Capture the cell that displays the provided text and extract its [X, Y] central coordinate. 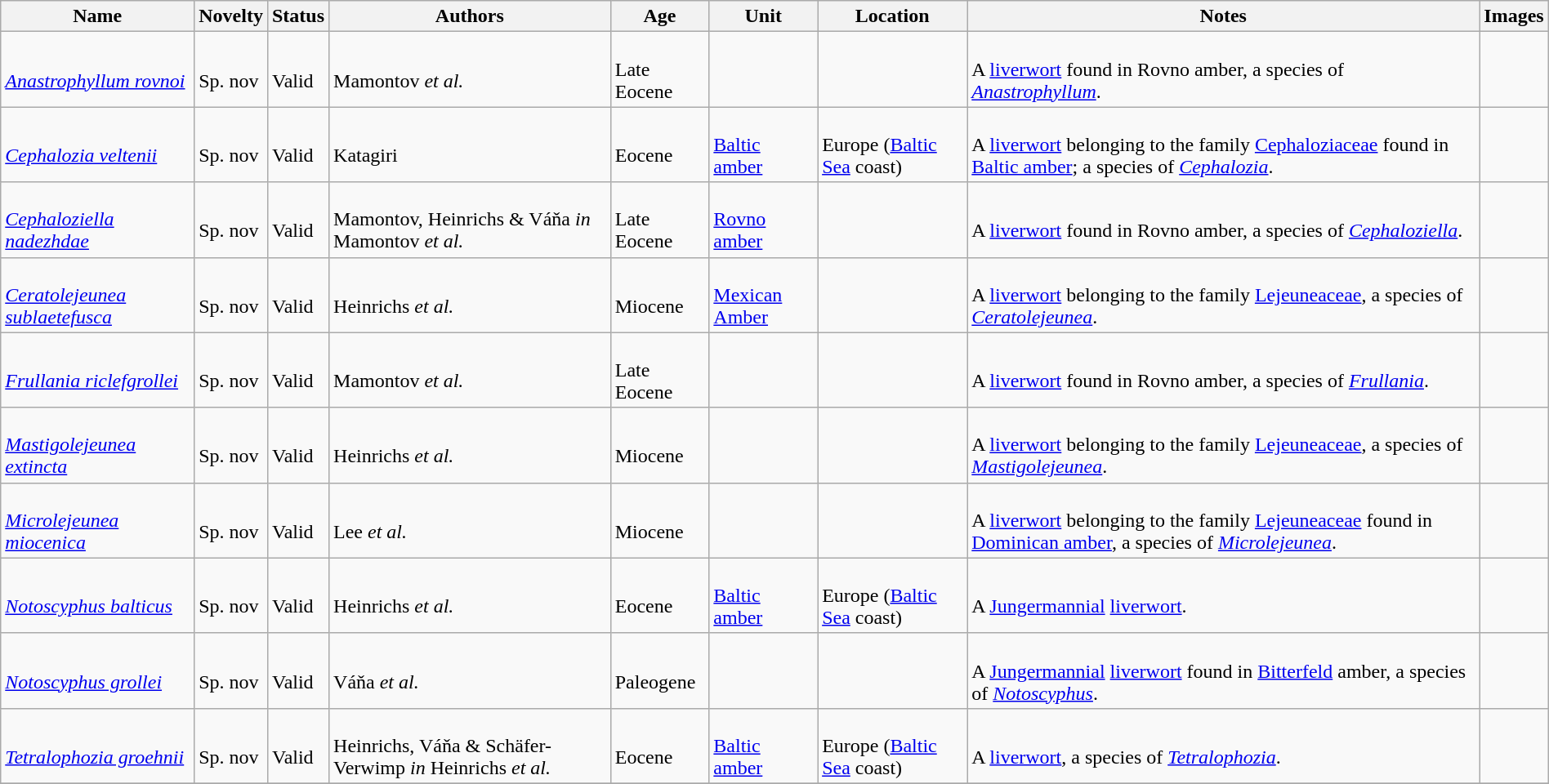
Status [297, 16]
Heinrichs, Váňa & Schäfer-Verwimp in Heinrichs et al. [471, 746]
A Jungermannial liverwort. [1224, 595]
A liverwort belonging to the family Lejeuneaceae, a species of Ceratolejeunea. [1224, 295]
Microlejeunea miocenica [98, 520]
Mastigolejeunea extincta [98, 445]
A liverwort belonging to the family Lejeuneaceae, a species of Mastigolejeunea. [1224, 445]
Unit [763, 16]
Katagiri [471, 145]
Paleogene [660, 670]
Mamontov, Heinrichs & Váňa in Mamontov et al. [471, 220]
Name [98, 16]
A liverwort found in Rovno amber, a species of Cephaloziella. [1224, 220]
Tetralophozia groehnii [98, 746]
A liverwort, a species of Tetralophozia. [1224, 746]
Váňa et al. [471, 670]
A liverwort found in Rovno amber, a species of Anastrophyllum. [1224, 69]
Authors [471, 16]
Cephalozia veltenii [98, 145]
Lee et al. [471, 520]
Notes [1224, 16]
A liverwort belonging to the family Cephaloziaceae found in Baltic amber; a species of Cephalozia. [1224, 145]
Mexican Amber [763, 295]
Notoscyphus grollei [98, 670]
Anastrophyllum rovnoi [98, 69]
Images [1514, 16]
Rovno amber [763, 220]
Cephaloziella nadezhdae [98, 220]
A liverwort belonging to the family Lejeuneaceae found in Dominican amber, a species of Microlejeunea. [1224, 520]
Location [892, 16]
Age [660, 16]
Frullania riclefgrollei [98, 370]
A liverwort found in Rovno amber, a species of Frullania. [1224, 370]
A Jungermannial liverwort found in Bitterfeld amber, a species of Notoscyphus. [1224, 670]
Ceratolejeunea sublaetefusca [98, 295]
Novelty [231, 16]
Notoscyphus balticus [98, 595]
